Locate the cell with the specified text and output its [x, y] center coordinate. 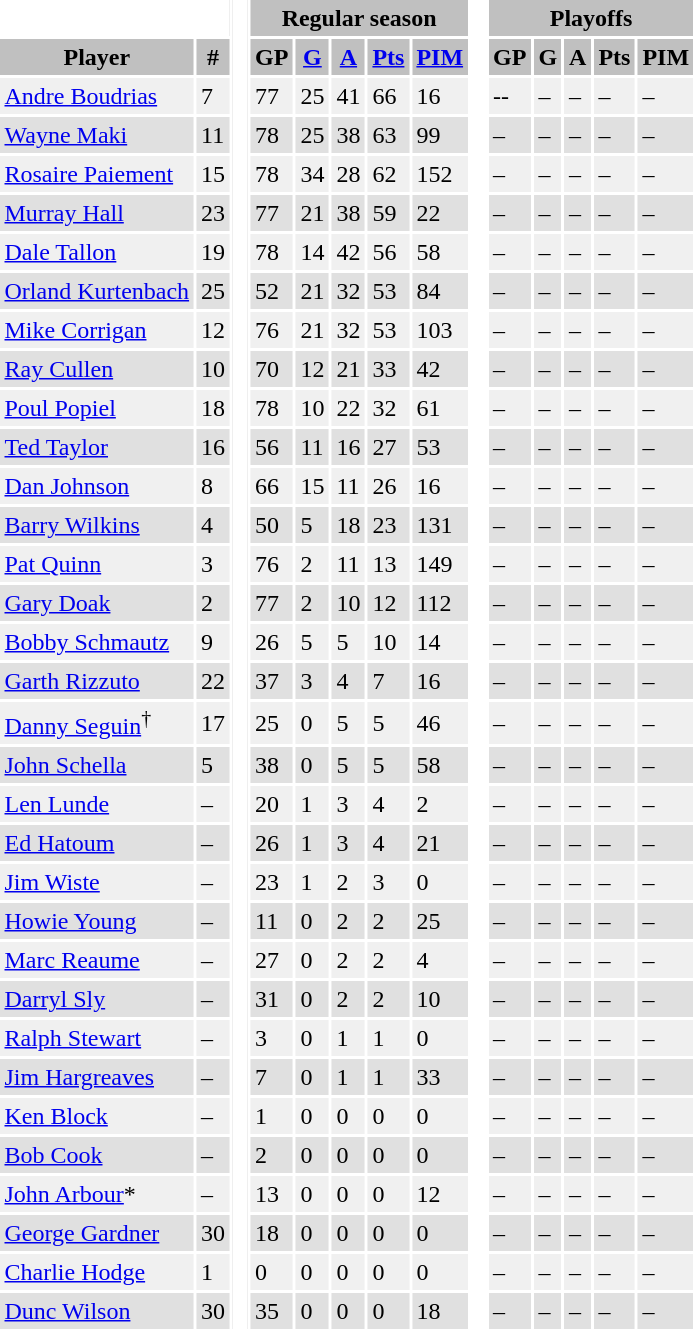
Ray Cullen [97, 369]
37 [272, 681]
Orland Kurtenbach [97, 291]
George Gardner [97, 1233]
John Arbour* [97, 1194]
Wayne Maki [97, 135]
Ted Taylor [97, 447]
Dunc Wilson [97, 1311]
# [214, 57]
152 [440, 174]
84 [440, 291]
Player [97, 57]
John Schella [97, 765]
Bob Cook [97, 1155]
112 [440, 603]
Danny Seguin† [97, 723]
63 [388, 135]
Jim Hargreaves [97, 1077]
34 [312, 174]
70 [272, 369]
50 [272, 525]
Rosaire Paiement [97, 174]
35 [272, 1311]
Bobby Schmautz [97, 642]
Marc Reaume [97, 960]
52 [272, 291]
31 [272, 999]
Garth Rizzuto [97, 681]
Murray Hall [97, 213]
-- [510, 96]
Mike Corrigan [97, 330]
Poul Popiel [97, 408]
99 [440, 135]
20 [272, 804]
149 [440, 564]
Andre Boudrias [97, 96]
Regular season [360, 18]
Dale Tallon [97, 252]
Dan Johnson [97, 486]
Barry Wilkins [97, 525]
19 [214, 252]
9 [214, 642]
Gary Doak [97, 603]
Darryl Sly [97, 999]
59 [388, 213]
46 [440, 723]
28 [348, 174]
Pat Quinn [97, 564]
17 [214, 723]
Len Lunde [97, 804]
Ed Hatoum [97, 843]
41 [348, 96]
Ralph Stewart [97, 1038]
Howie Young [97, 921]
Jim Wiste [97, 882]
PIM [440, 57]
103 [440, 330]
Ken Block [97, 1116]
Charlie Hodge [97, 1272]
131 [440, 525]
61 [440, 408]
62 [388, 174]
8 [214, 486]
